From the cell containing the given text, extract its center point as (X, Y) coordinate. 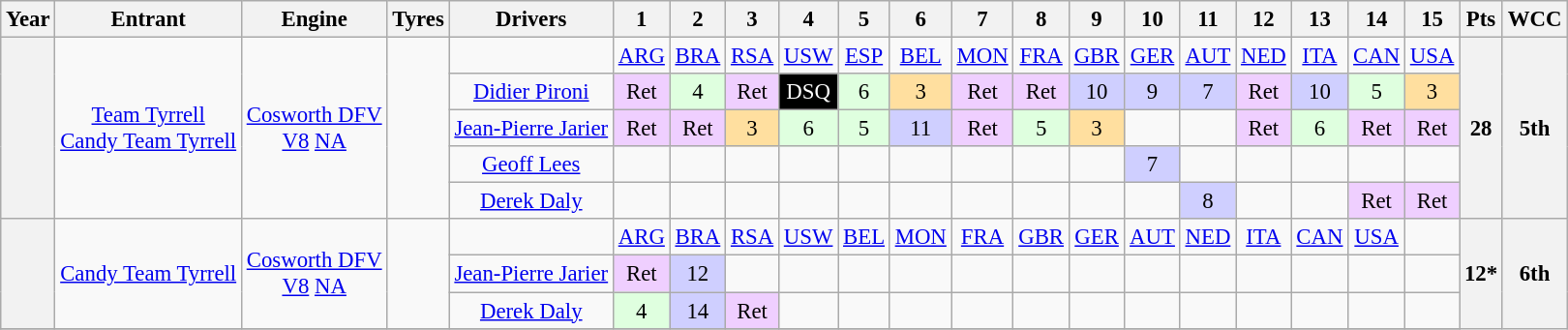
Geoff Lees (530, 165)
Team TyrrellCandy Team Tyrrell (149, 129)
1 (641, 19)
WCC (1534, 19)
Year (28, 19)
Pts (1481, 19)
DSQ (809, 92)
Entrant (149, 19)
ESP (864, 56)
15 (1432, 19)
Drivers (530, 19)
28 (1481, 129)
6th (1534, 273)
2 (697, 19)
Tyres (418, 19)
12* (1481, 273)
Engine (314, 19)
Candy Team Tyrrell (149, 273)
13 (1320, 19)
5th (1534, 129)
Didier Pironi (530, 92)
